Locate the cell with the specified text and output its (x, y) center coordinate. 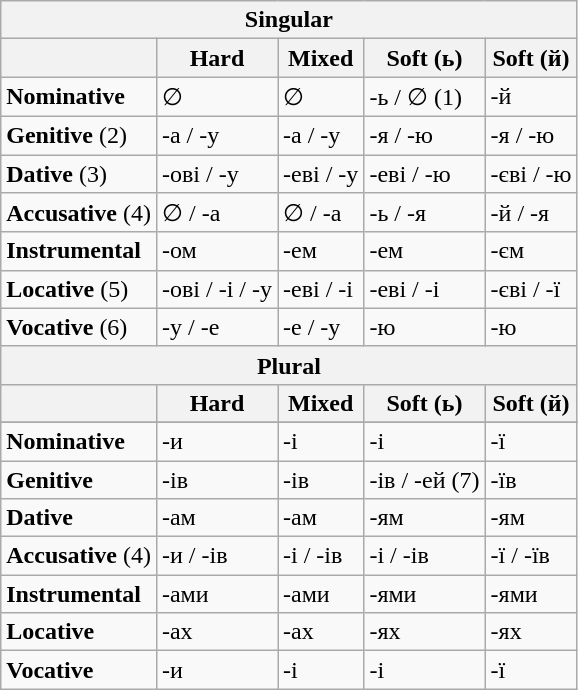
-ом (216, 251)
Dative (79, 518)
-ь / -я (424, 213)
-ь / ∅ (1) (424, 97)
-у / -е (216, 327)
Dative (3) (79, 173)
-єм (531, 251)
-їв (531, 479)
Genitive (79, 479)
Plural (289, 365)
-єві / -ю (531, 173)
-е / -у (321, 327)
-и / -ів (216, 556)
-еві / -у (321, 173)
-ові / -у (216, 173)
Vocative (6) (79, 327)
-ї / -їв (531, 556)
-й / -я (531, 213)
-еві / -ю (424, 173)
-й (531, 97)
-єві / -ї (531, 289)
Vocative (79, 670)
-ові / -і / -у (216, 289)
-ів / -ей (7) (424, 479)
Genitive (2) (79, 135)
Singular (289, 20)
Locative (5) (79, 289)
Locative (79, 632)
